Detect which cell encompasses the target text, then output its (x, y) center coordinate. 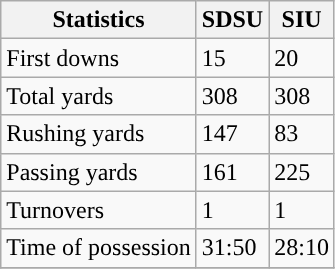
First downs (99, 58)
Total yards (99, 96)
Rushing yards (99, 134)
Turnovers (99, 210)
31:50 (232, 248)
SDSU (232, 20)
20 (302, 58)
161 (232, 172)
147 (232, 134)
Statistics (99, 20)
15 (232, 58)
Passing yards (99, 172)
83 (302, 134)
Time of possession (99, 248)
225 (302, 172)
SIU (302, 20)
28:10 (302, 248)
